Return (X, Y) of the center of cell containing provided text 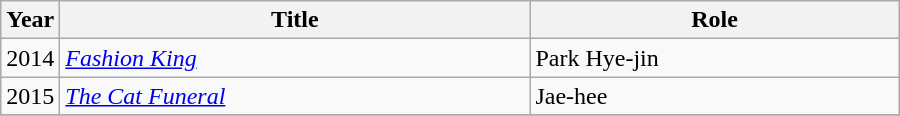
Title (295, 20)
Fashion King (295, 58)
2014 (30, 58)
Year (30, 20)
2015 (30, 96)
The Cat Funeral (295, 96)
Role (714, 20)
Park Hye-jin (714, 58)
Jae-hee (714, 96)
